Extract the [X, Y] coordinate from the center of the cell holding the provided text.  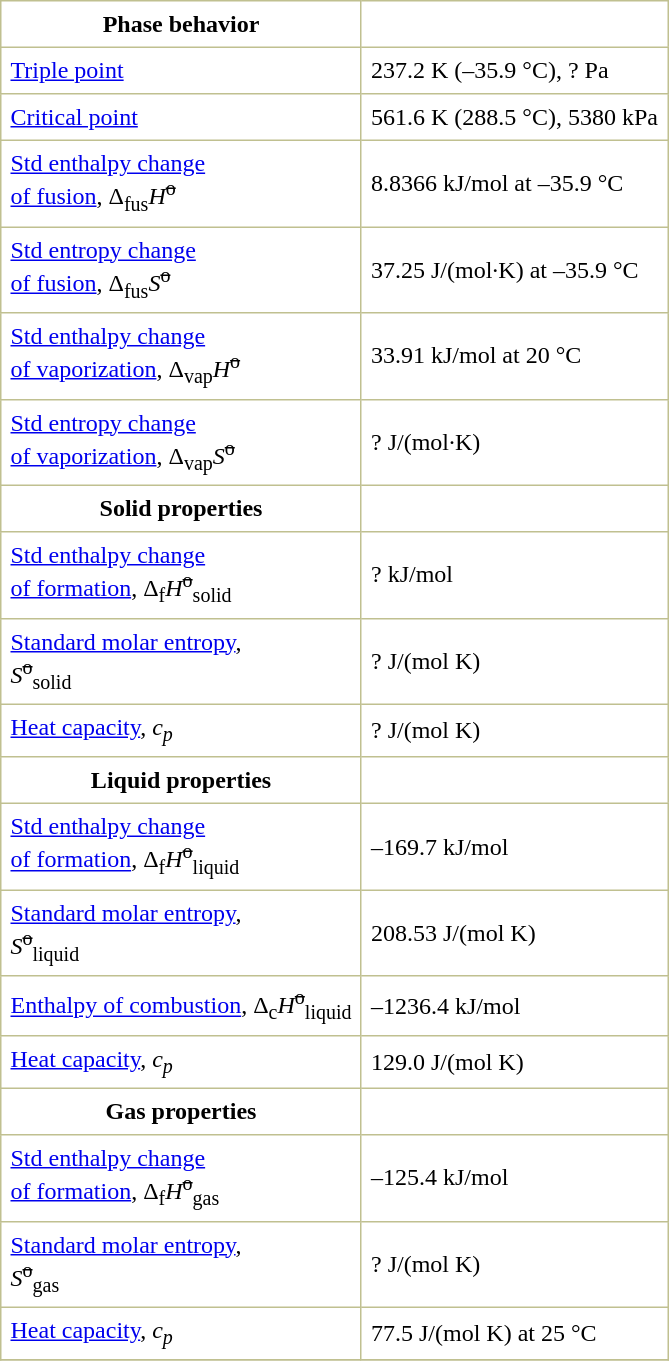
561.6 K (288.5 °C), 5380 kPa [514, 117]
37.25 J/(mol·K) at –35.9 °C [514, 270]
237.2 K (–35.9 °C), ? Pa [514, 70]
Triple point [181, 70]
33.91 kJ/mol at 20 °C [514, 356]
Standard molar entropy,Sosolid [181, 661]
Critical point [181, 117]
Phase behavior [181, 24]
? J/(mol·K) [514, 442]
Std enthalpy changeof formation, ΔfHosolid [181, 575]
Std enthalpy changeof formation, ΔfHogas [181, 1178]
Enthalpy of combustion, ΔcHoliquid [181, 1006]
Standard molar entropy,Soliquid [181, 933]
Std entropy changeof vaporization, ΔvapSo [181, 442]
Std enthalpy changeof formation, ΔfHoliquid [181, 847]
208.53 J/(mol K) [514, 933]
Std enthalpy changeof vaporization, ΔvapHo [181, 356]
Standard molar entropy,Sogas [181, 1264]
? kJ/mol [514, 575]
–169.7 kJ/mol [514, 847]
Std entropy changeof fusion, ΔfusSo [181, 270]
–125.4 kJ/mol [514, 1178]
Gas properties [181, 1111]
Liquid properties [181, 780]
Solid properties [181, 508]
8.8366 kJ/mol at –35.9 °C [514, 183]
Std enthalpy changeof fusion, ΔfusHo [181, 183]
129.0 J/(mol K) [514, 1062]
–1236.4 kJ/mol [514, 1006]
77.5 J/(mol K) at 25 °C [514, 1334]
